Locate the cell with the specified text and output its [x, y] center coordinate. 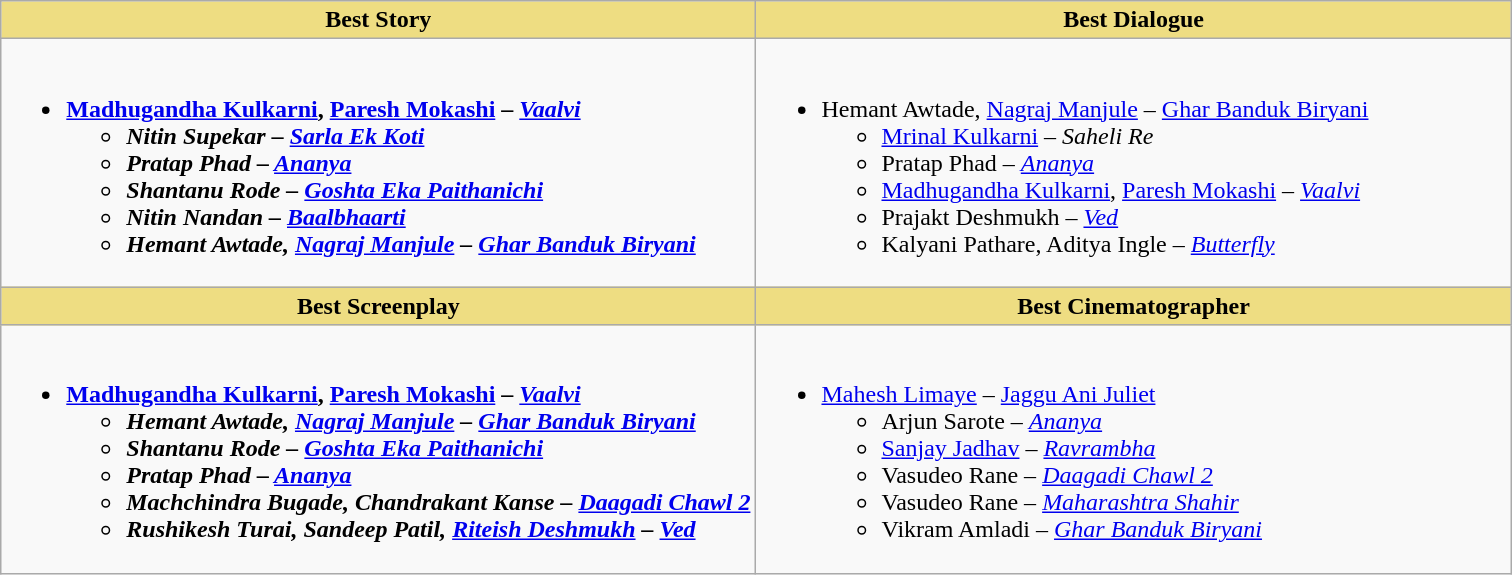
Best Story [378, 20]
Best Dialogue [1134, 20]
Best Screenplay [378, 306]
Best Cinematographer [1134, 306]
